Pinpoint the cell where the given text exists, returning its [x, y] midpoint coordinate. 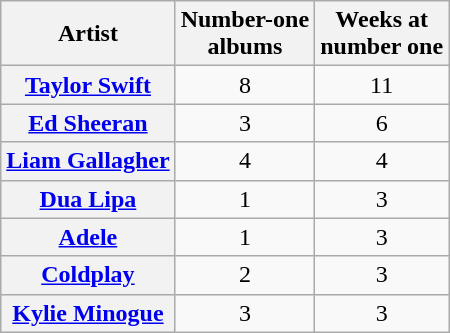
Weeks atnumber one [382, 34]
Number-onealbums [245, 34]
Liam Gallagher [88, 161]
6 [382, 123]
Coldplay [88, 275]
Ed Sheeran [88, 123]
Artist [88, 34]
2 [245, 275]
Dua Lipa [88, 199]
8 [245, 85]
Kylie Minogue [88, 313]
Adele [88, 237]
Taylor Swift [88, 85]
11 [382, 85]
